From the cell containing the given text, extract its center point as (x, y) coordinate. 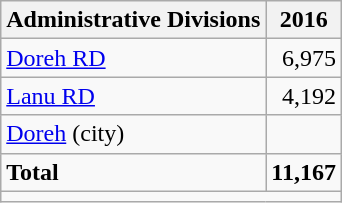
2016 (304, 20)
Doreh (city) (134, 134)
Lanu RD (134, 96)
Total (134, 172)
Administrative Divisions (134, 20)
11,167 (304, 172)
4,192 (304, 96)
6,975 (304, 58)
Doreh RD (134, 58)
